From the cell containing the given text, extract its center point as [x, y] coordinate. 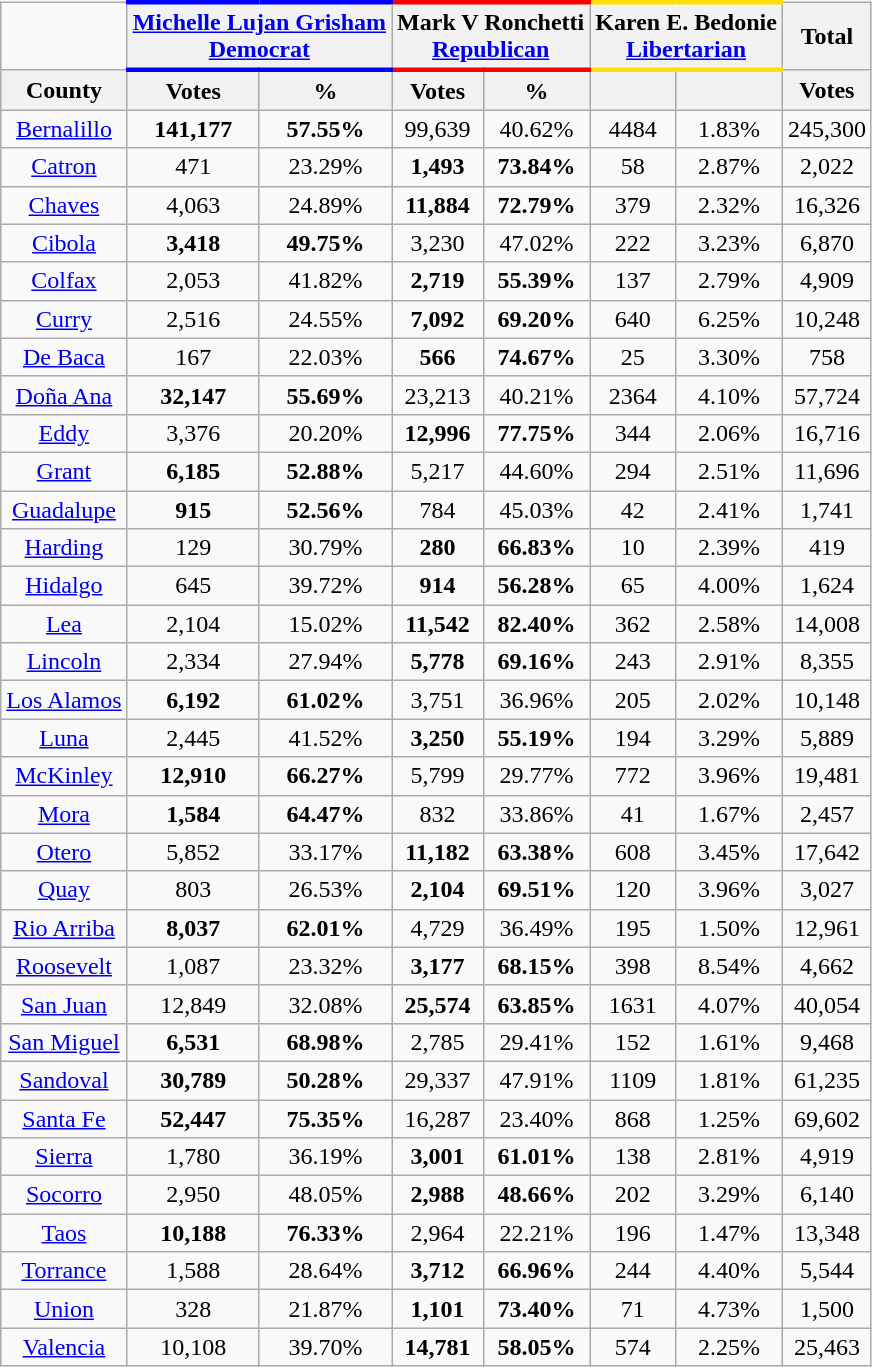
48.66% [536, 1195]
Quay [64, 890]
803 [193, 890]
25,463 [826, 1347]
398 [633, 966]
471 [193, 167]
6,185 [193, 471]
832 [438, 814]
Otero [64, 852]
68.98% [325, 1042]
914 [438, 586]
71 [633, 1309]
4,063 [193, 205]
10 [633, 548]
26.53% [325, 890]
194 [633, 738]
69.20% [536, 319]
13,348 [826, 1233]
36.19% [325, 1157]
2.51% [730, 471]
64.47% [325, 814]
12,996 [438, 433]
17,642 [826, 852]
2,950 [193, 1195]
66.27% [325, 776]
3,027 [826, 890]
73.40% [536, 1309]
99,639 [438, 129]
1,780 [193, 1157]
379 [633, 205]
Harding [64, 548]
3.45% [730, 852]
Karen E. Bedonie Libertarian [686, 36]
55.69% [325, 395]
52.56% [325, 509]
1.25% [730, 1119]
52,447 [193, 1119]
1,588 [193, 1271]
4.73% [730, 1309]
39.70% [325, 1347]
1,741 [826, 509]
1,500 [826, 1309]
574 [633, 1347]
23.40% [536, 1119]
4.40% [730, 1271]
202 [633, 1195]
San Juan [64, 1004]
245,300 [826, 129]
3,376 [193, 433]
14,008 [826, 624]
5,889 [826, 738]
32,147 [193, 395]
23,213 [438, 395]
344 [633, 433]
1.50% [730, 928]
2,457 [826, 814]
Grant [64, 471]
Catron [64, 167]
3.23% [730, 243]
69.51% [536, 890]
5,217 [438, 471]
915 [193, 509]
40,054 [826, 1004]
2.91% [730, 662]
Santa Fe [64, 1119]
2,053 [193, 281]
138 [633, 1157]
63.85% [536, 1004]
645 [193, 586]
47.02% [536, 243]
3,001 [438, 1157]
1,493 [438, 167]
Los Alamos [64, 700]
McKinley [64, 776]
120 [633, 890]
2364 [633, 395]
1.67% [730, 814]
4.07% [730, 1004]
6,870 [826, 243]
County [64, 90]
137 [633, 281]
1631 [633, 1004]
3,712 [438, 1271]
57,724 [826, 395]
1,087 [193, 966]
De Baca [64, 357]
11,884 [438, 205]
Mark V RonchettiRepublican [491, 36]
55.39% [536, 281]
28.64% [325, 1271]
3,418 [193, 243]
29.77% [536, 776]
11,182 [438, 852]
Doña Ana [64, 395]
868 [633, 1119]
2.41% [730, 509]
41.82% [325, 281]
2,785 [438, 1042]
Sandoval [64, 1080]
Curry [64, 319]
10,108 [193, 1347]
20.20% [325, 433]
63.38% [536, 852]
758 [826, 357]
772 [633, 776]
2.79% [730, 281]
33.86% [536, 814]
58.05% [536, 1347]
2,334 [193, 662]
1,624 [826, 586]
Rio Arriba [64, 928]
75.35% [325, 1119]
10,148 [826, 700]
244 [633, 1271]
58 [633, 167]
11,542 [438, 624]
Total [826, 36]
2.87% [730, 167]
3,751 [438, 700]
205 [633, 700]
2.32% [730, 205]
22.03% [325, 357]
3.30% [730, 357]
3,250 [438, 738]
6.25% [730, 319]
24.55% [325, 319]
2,988 [438, 1195]
Sierra [64, 1157]
5,544 [826, 1271]
328 [193, 1309]
7,092 [438, 319]
33.17% [325, 852]
Colfax [64, 281]
69,602 [826, 1119]
19,481 [826, 776]
47.91% [536, 1080]
61,235 [826, 1080]
72.79% [536, 205]
52.88% [325, 471]
40.62% [536, 129]
21.87% [325, 1309]
419 [826, 548]
29,337 [438, 1080]
8.54% [730, 966]
5,778 [438, 662]
196 [633, 1233]
16,716 [826, 433]
50.28% [325, 1080]
2,719 [438, 281]
27.94% [325, 662]
74.67% [536, 357]
784 [438, 509]
608 [633, 852]
Taos [64, 1233]
16,326 [826, 205]
4.10% [730, 395]
4.00% [730, 586]
566 [438, 357]
10,188 [193, 1233]
Lea [64, 624]
76.33% [325, 1233]
6,140 [826, 1195]
82.40% [536, 624]
294 [633, 471]
1.47% [730, 1233]
Guadalupe [64, 509]
66.96% [536, 1271]
2.58% [730, 624]
Chaves [64, 205]
40.21% [536, 395]
29.41% [536, 1042]
640 [633, 319]
12,961 [826, 928]
2.02% [730, 700]
22.21% [536, 1233]
362 [633, 624]
11,696 [826, 471]
48.05% [325, 1195]
2.81% [730, 1157]
Torrance [64, 1271]
77.75% [536, 433]
24.89% [325, 205]
4,662 [826, 966]
2.39% [730, 548]
Bernalillo [64, 129]
8,355 [826, 662]
12,910 [193, 776]
1,584 [193, 814]
222 [633, 243]
Lincoln [64, 662]
39.72% [325, 586]
Eddy [64, 433]
6,192 [193, 700]
195 [633, 928]
2,445 [193, 738]
Roosevelt [64, 966]
4,729 [438, 928]
5,852 [193, 852]
66.83% [536, 548]
44.60% [536, 471]
280 [438, 548]
30,789 [193, 1080]
8,037 [193, 928]
56.28% [536, 586]
32.08% [325, 1004]
Socorro [64, 1195]
Luna [64, 738]
9,468 [826, 1042]
36.96% [536, 700]
2,022 [826, 167]
2.25% [730, 1347]
69.16% [536, 662]
23.32% [325, 966]
141,177 [193, 129]
61.02% [325, 700]
San Miguel [64, 1042]
152 [633, 1042]
1.61% [730, 1042]
2,516 [193, 319]
12,849 [193, 1004]
45.03% [536, 509]
1.81% [730, 1080]
Cibola [64, 243]
68.15% [536, 966]
73.84% [536, 167]
6,531 [193, 1042]
4,919 [826, 1157]
16,287 [438, 1119]
4484 [633, 129]
36.49% [536, 928]
129 [193, 548]
243 [633, 662]
167 [193, 357]
2.06% [730, 433]
3,177 [438, 966]
15.02% [325, 624]
5,799 [438, 776]
55.19% [536, 738]
1.83% [730, 129]
2,964 [438, 1233]
41.52% [325, 738]
23.29% [325, 167]
Mora [64, 814]
Union [64, 1309]
62.01% [325, 928]
3,230 [438, 243]
1,101 [438, 1309]
4,909 [826, 281]
25 [633, 357]
25,574 [438, 1004]
14,781 [438, 1347]
Michelle Lujan GrishamDemocrat [259, 36]
1109 [633, 1080]
57.55% [325, 129]
Valencia [64, 1347]
30.79% [325, 548]
41 [633, 814]
42 [633, 509]
65 [633, 586]
61.01% [536, 1157]
10,248 [826, 319]
49.75% [325, 243]
Hidalgo [64, 586]
